For the text-containing cell, return its midpoint in [X, Y] coordinate format. 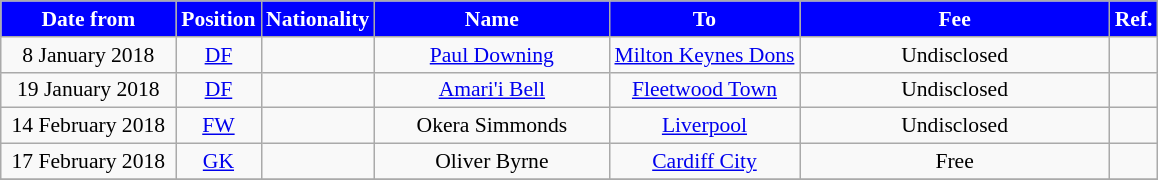
Milton Keynes Dons [704, 55]
Fleetwood Town [704, 90]
To [704, 19]
Paul Downing [492, 55]
Fee [955, 19]
19 January 2018 [88, 90]
Amari'i Bell [492, 90]
Nationality [318, 19]
Cardiff City [704, 162]
Ref. [1134, 19]
Liverpool [704, 126]
14 February 2018 [88, 126]
Position [218, 19]
GK [218, 162]
8 January 2018 [88, 55]
17 February 2018 [88, 162]
FW [218, 126]
Oliver Byrne [492, 162]
Free [955, 162]
Okera Simmonds [492, 126]
Name [492, 19]
Date from [88, 19]
